Determine the (X, Y) coordinate at the center of the cell enclosing the given text.  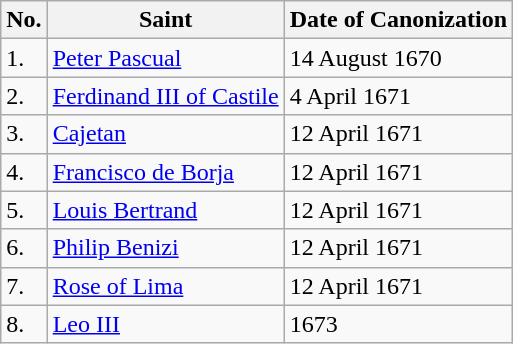
Cajetan (166, 134)
14 August 1670 (398, 58)
2. (24, 96)
Leo III (166, 324)
4. (24, 172)
6. (24, 248)
7. (24, 286)
Francisco de Borja (166, 172)
No. (24, 20)
Philip Benizi (166, 248)
Date of Canonization (398, 20)
Saint (166, 20)
1673 (398, 324)
3. (24, 134)
Rose of Lima (166, 286)
8. (24, 324)
1. (24, 58)
5. (24, 210)
Peter Pascual (166, 58)
4 April 1671 (398, 96)
Louis Bertrand (166, 210)
Ferdinand III of Castile (166, 96)
